Pinpoint the cell where the given text exists, returning its (X, Y) midpoint coordinate. 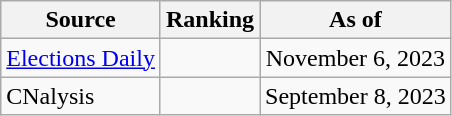
November 6, 2023 (356, 58)
As of (356, 20)
Ranking (210, 20)
Source (81, 20)
September 8, 2023 (356, 96)
Elections Daily (81, 58)
CNalysis (81, 96)
